For the text-containing cell, return its midpoint in [X, Y] coordinate format. 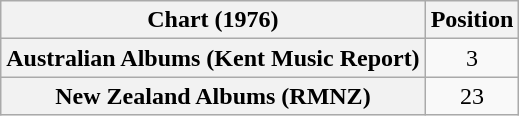
Australian Albums (Kent Music Report) [213, 58]
3 [472, 58]
Position [472, 20]
Chart (1976) [213, 20]
23 [472, 96]
New Zealand Albums (RMNZ) [213, 96]
